Capture the cell that displays the provided text and extract its (X, Y) central coordinate. 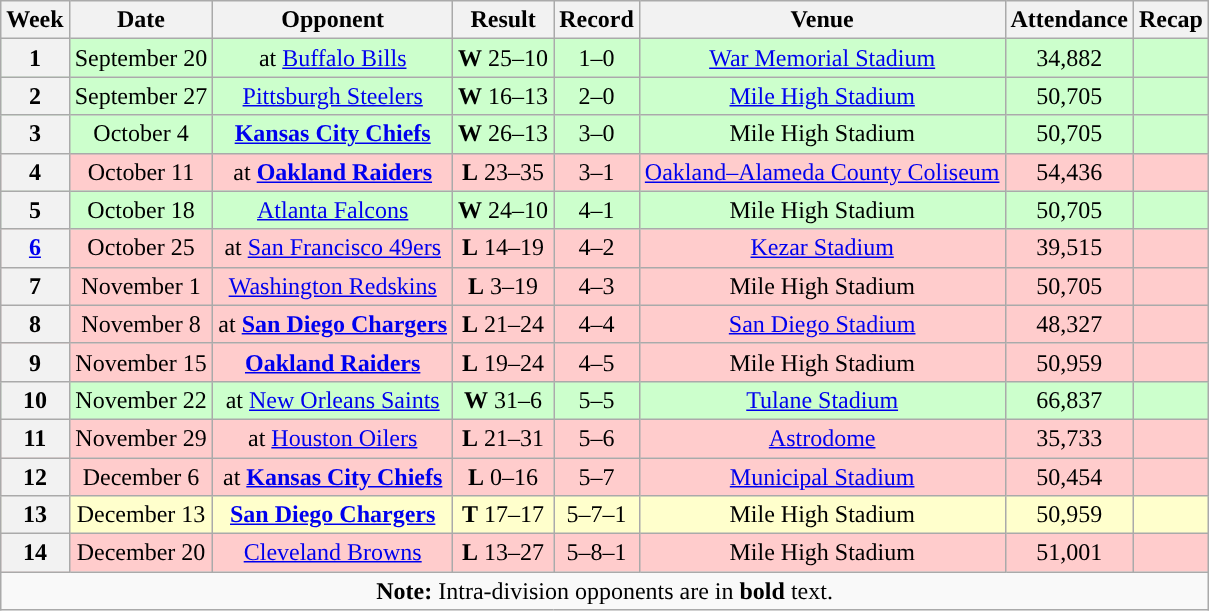
Cleveland Browns (333, 553)
December 13 (141, 515)
October 18 (141, 210)
34,882 (1069, 58)
Note: Intra-division opponents are in bold text. (605, 591)
L 23–35 (504, 172)
4 (35, 172)
3–1 (597, 172)
L 3–19 (504, 286)
5–6 (597, 438)
50,454 (1069, 477)
Atlanta Falcons (333, 210)
4–5 (597, 362)
7 (35, 286)
14 (35, 553)
5–7–1 (597, 515)
9 (35, 362)
4–3 (597, 286)
12 (35, 477)
Municipal Stadium (822, 477)
November 8 (141, 324)
Astrodome (822, 438)
Result (504, 20)
4–2 (597, 248)
5–7 (597, 477)
5–5 (597, 400)
December 20 (141, 553)
Kansas City Chiefs (333, 134)
at Oakland Raiders (333, 172)
4–4 (597, 324)
11 (35, 438)
6 (35, 248)
10 (35, 400)
at Houston Oilers (333, 438)
3–0 (597, 134)
December 6 (141, 477)
L 0–16 (504, 477)
5–8–1 (597, 553)
39,515 (1069, 248)
W 25–10 (504, 58)
Kezar Stadium (822, 248)
San Diego Chargers (333, 515)
Recap (1170, 20)
October 25 (141, 248)
War Memorial Stadium (822, 58)
W 24–10 (504, 210)
November 1 (141, 286)
T 17–17 (504, 515)
Week (35, 20)
Washington Redskins (333, 286)
8 (35, 324)
3 (35, 134)
Venue (822, 20)
1–0 (597, 58)
54,436 (1069, 172)
W 26–13 (504, 134)
October 11 (141, 172)
at Buffalo Bills (333, 58)
at San Francisco 49ers (333, 248)
Opponent (333, 20)
October 4 (141, 134)
November 29 (141, 438)
Tulane Stadium (822, 400)
W 16–13 (504, 96)
Oakland–Alameda County Coliseum (822, 172)
L 14–19 (504, 248)
San Diego Stadium (822, 324)
1 (35, 58)
L 13–27 (504, 553)
September 27 (141, 96)
2 (35, 96)
2–0 (597, 96)
Attendance (1069, 20)
48,327 (1069, 324)
Record (597, 20)
L 19–24 (504, 362)
51,001 (1069, 553)
November 15 (141, 362)
35,733 (1069, 438)
66,837 (1069, 400)
13 (35, 515)
L 21–24 (504, 324)
Date (141, 20)
September 20 (141, 58)
L 21–31 (504, 438)
4–1 (597, 210)
at San Diego Chargers (333, 324)
5 (35, 210)
Oakland Raiders (333, 362)
at New Orleans Saints (333, 400)
November 22 (141, 400)
W 31–6 (504, 400)
Pittsburgh Steelers (333, 96)
at Kansas City Chiefs (333, 477)
